Detect which cell encompasses the target text, then output its (x, y) center coordinate. 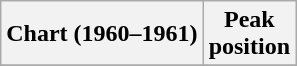
Chart (1960–1961) (102, 34)
Peakposition (249, 34)
